Determine the (x, y) coordinate at the center of the cell enclosing the given text.  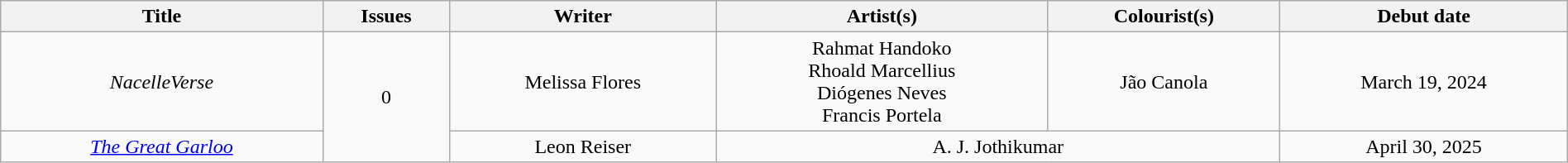
Colourist(s) (1164, 17)
March 19, 2024 (1424, 81)
Rahmat HandokoRhoald MarcelliusDiógenes NevesFrancis Portela (882, 81)
The Great Garloo (162, 146)
NacelleVerse (162, 81)
Debut date (1424, 17)
April 30, 2025 (1424, 146)
Artist(s) (882, 17)
Title (162, 17)
Issues (386, 17)
Melissa Flores (583, 81)
0 (386, 98)
Leon Reiser (583, 146)
A. J. Jothikumar (998, 146)
Writer (583, 17)
Jão Canola (1164, 81)
